Output the (X, Y) coordinate of the center of the cell containing the given text.  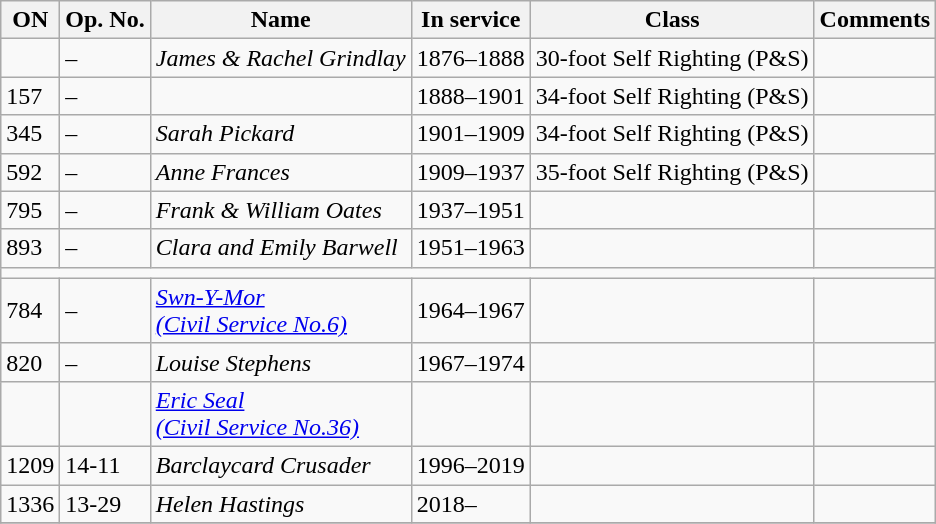
Name (280, 20)
1967–1974 (470, 362)
Op. No. (105, 20)
157 (30, 96)
1876–1888 (470, 58)
784 (30, 310)
In service (470, 20)
1888–1901 (470, 96)
14-11 (105, 465)
Louise Stephens (280, 362)
Frank & William Oates (280, 210)
Class (672, 20)
Helen Hastings (280, 503)
1901–1909 (470, 134)
13-29 (105, 503)
Anne Frances (280, 172)
Swn-Y-Mor(Civil Service No.6) (280, 310)
James & Rachel Grindlay (280, 58)
893 (30, 248)
1951–1963 (470, 248)
1336 (30, 503)
1937–1951 (470, 210)
Clara and Emily Barwell (280, 248)
30-foot Self Righting (P&S) (672, 58)
Sarah Pickard (280, 134)
1996–2019 (470, 465)
592 (30, 172)
345 (30, 134)
1209 (30, 465)
ON (30, 20)
Eric Seal(Civil Service No.36) (280, 414)
795 (30, 210)
820 (30, 362)
2018– (470, 503)
1964–1967 (470, 310)
Comments (875, 20)
1909–1937 (470, 172)
Barclaycard Crusader (280, 465)
35-foot Self Righting (P&S) (672, 172)
